For the text-containing cell, return its midpoint in [x, y] coordinate format. 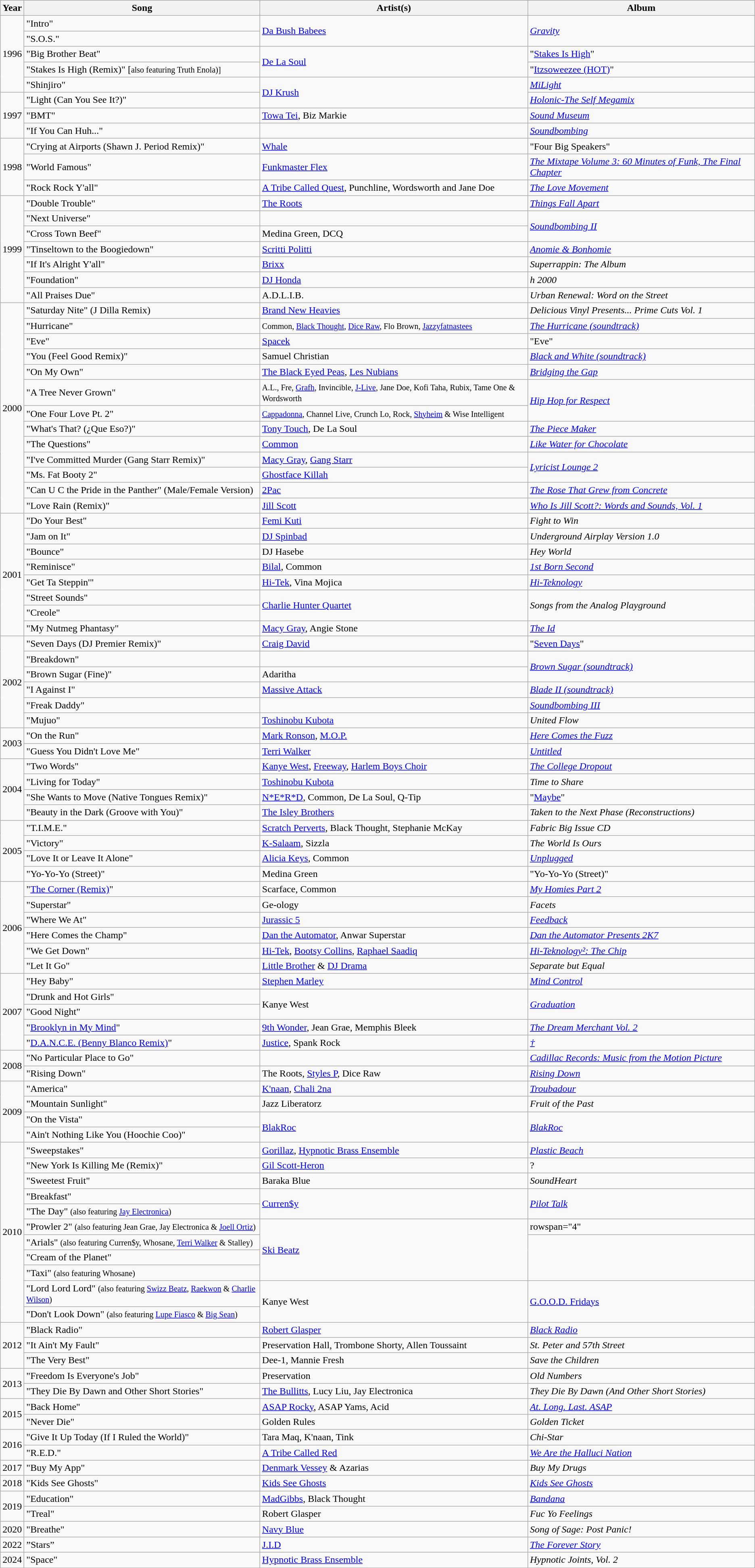
The Isley Brothers [394, 812]
Gorillaz, Hypnotic Brass Ensemble [394, 1150]
Ge-ology [394, 904]
Save the Children [641, 1360]
Hip Hop for Respect [641, 400]
? [641, 1165]
SoundHeart [641, 1181]
† [641, 1043]
2010 [12, 1232]
"Double Trouble" [142, 203]
De La Soul [394, 62]
"BMT" [142, 115]
"Sweetest Fruit" [142, 1181]
Cappadonna, Channel Live, Crunch Lo, Rock, Shyheim & Wise Intelligent [394, 413]
"Hey Baby" [142, 981]
"On the Vista" [142, 1119]
"Cream of the Planet" [142, 1258]
Preservation [394, 1376]
"Seven Days" [641, 643]
"It Ain't My Fault" [142, 1345]
Soundbombing [641, 131]
Scritti Politti [394, 249]
h 2000 [641, 280]
Jurassic 5 [394, 920]
"She Wants to Move (Native Tongues Remix)" [142, 797]
Medina Green [394, 874]
"D.A.N.C.E. (Benny Blanco Remix)" [142, 1043]
Common [394, 444]
The College Dropout [641, 766]
Blade II (soundtrack) [641, 689]
"Brown Sugar (Fine)" [142, 674]
"Intro" [142, 23]
Mark Ronson, M.O.P. [394, 736]
ASAP Rocky, ASAP Yams, Acid [394, 1406]
Brand New Heavies [394, 310]
2018 [12, 1483]
Medina Green, DCQ [394, 234]
Kanye West, Freeway, Harlem Boys Choir [394, 766]
DJ Krush [394, 92]
"Living for Today" [142, 782]
1999 [12, 249]
Gravity [641, 31]
"Mujuo" [142, 720]
Hypnotic Brass Ensemble [394, 1560]
Old Numbers [641, 1376]
"Creole" [142, 613]
United Flow [641, 720]
"Get Ta Steppin'" [142, 582]
"T.I.M.E." [142, 828]
Who Is Jill Scott?: Words and Sounds, Vol. 1 [641, 506]
Justice, Spank Rock [394, 1043]
2004 [12, 789]
Song of Sage: Post Panic! [641, 1529]
Black and White (soundtrack) [641, 356]
Buy My Drugs [641, 1468]
"Hurricane" [142, 326]
A Tribe Called Red [394, 1453]
DJ Hasebe [394, 552]
2024 [12, 1560]
2007 [12, 1012]
"Never Die" [142, 1422]
Hi-Teknology [641, 582]
"Breathe" [142, 1529]
Alicia Keys, Common [394, 858]
"If You Can Huh..." [142, 131]
The Black Eyed Peas, Les Nubians [394, 372]
N*E*R*D, Common, De La Soul, Q-Tip [394, 797]
"I've Committed Murder (Gang Starr Remix)" [142, 459]
Unplugged [641, 858]
"Black Radio" [142, 1330]
"The Corner (Remix)" [142, 889]
Da Bush Babees [394, 31]
rowspan="4" [641, 1227]
"Sweepstakes" [142, 1150]
Macy Gray, Gang Starr [394, 459]
"Breakfast" [142, 1196]
MiLight [641, 85]
The Love Movement [641, 187]
"Stakes Is High (Remix)" [also featuring Truth Enola)] [142, 69]
The Dream Merchant Vol. 2 [641, 1027]
Stephen Marley [394, 981]
Lyricist Lounge 2 [641, 467]
Bridging the Gap [641, 372]
"Jam on It" [142, 536]
"The Questions" [142, 444]
"You (Feel Good Remix)" [142, 356]
The World Is Ours [641, 843]
Navy Blue [394, 1529]
Curren$y [394, 1204]
"Beauty in the Dark (Groove with You)" [142, 812]
Scratch Perverts, Black Thought, Stephanie McKay [394, 828]
The Forever Story [641, 1545]
Underground Airplay Version 1.0 [641, 536]
Brixx [394, 264]
DJ Spinbad [394, 536]
"Mountain Sunlight" [142, 1104]
K-Salaam, Sizzla [394, 843]
Cadillac Records: Music from the Motion Picture [641, 1058]
Golden Rules [394, 1422]
"Love Rain (Remix)" [142, 506]
"They Die By Dawn and Other Short Stories" [142, 1391]
Here Comes the Fuzz [641, 736]
G.O.O.D. Fridays [641, 1301]
The Roots [394, 203]
Superrappin: The Album [641, 264]
2008 [12, 1066]
"Education" [142, 1499]
2005 [12, 851]
"Tinseltown to the Boogiedown" [142, 249]
Bandana [641, 1499]
Femi Kuti [394, 521]
2000 [12, 408]
1st Born Second [641, 567]
"Where We At" [142, 920]
Soundbombing III [641, 705]
Hey World [641, 552]
2012 [12, 1345]
Separate but Equal [641, 966]
"Shinjiro" [142, 85]
2016 [12, 1445]
9th Wonder, Jean Grae, Memphis Bleek [394, 1027]
Holonic-The Self Megamix [641, 100]
The Rose That Grew from Concrete [641, 490]
At. Long. Last. ASAP [641, 1406]
K'naan, Chali 2na [394, 1089]
Bilal, Common [394, 567]
Charlie Hunter Quartet [394, 605]
The Bullitts, Lucy Liu, Jay Electronica [394, 1391]
"Lord Lord Lord" (also featuring Swizz Beatz, Raekwon & Charlie Wilson) [142, 1293]
J.I.D [394, 1545]
Facets [641, 904]
Ghostface Killah [394, 475]
Whale [394, 146]
"A Tree Never Grown" [142, 393]
The Piece Maker [641, 429]
Songs from the Analog Playground [641, 605]
"Good Night" [142, 1012]
"Ain't Nothing Like You (Hoochie Coo)" [142, 1135]
They Die By Dawn (And Other Short Stories) [641, 1391]
"Cross Town Beef" [142, 234]
Terri Walker [394, 751]
Anomie & Bonhomie [641, 249]
"Four Big Speakers" [641, 146]
Graduation [641, 1004]
We Are the Halluci Nation [641, 1453]
"Breakdown" [142, 659]
Plastic Beach [641, 1150]
Craig David [394, 643]
"On the Run" [142, 736]
A.D.L.I.B. [394, 295]
"Guess You Didn't Love Me" [142, 751]
Sound Museum [641, 115]
Taken to the Next Phase (Reconstructions) [641, 812]
"Do Your Best" [142, 521]
"Maybe" [641, 797]
"New York Is Killing Me (Remix)" [142, 1165]
Dan the Automator Presents 2K7 [641, 935]
Funkmaster Flex [394, 167]
”Stars” [142, 1545]
"All Praises Due" [142, 295]
The Hurricane (soundtrack) [641, 326]
"Bounce" [142, 552]
"Can U C the Pride in the Panther" (Male/Female Version) [142, 490]
"Freedom Is Everyone's Job" [142, 1376]
Feedback [641, 920]
Troubadour [641, 1089]
"Here Comes the Champ" [142, 935]
Tony Touch, De La Soul [394, 429]
"The Day" (also featuring Jay Electronica) [142, 1212]
Little Brother & DJ Drama [394, 966]
"Treal" [142, 1514]
Untitled [641, 751]
"Two Words" [142, 766]
Year [12, 8]
Hi-Tek, Bootsy Collins, Raphael Saadiq [394, 950]
"Itzsoweezee (HOT)" [641, 69]
"Buy My App" [142, 1468]
Delicious Vinyl Presents... Prime Cuts Vol. 1 [641, 310]
Fuc Yo Feelings [641, 1514]
"The Very Best" [142, 1360]
2003 [12, 743]
"America" [142, 1089]
"No Particular Place to Go" [142, 1058]
A.L., Fre, Grafh, Invincible, J-Live, Jane Doe, Kofi Taha, Rubix, Tame One & Wordsworth [394, 393]
Towa Tei, Biz Markie [394, 115]
Denmark Vessey & Azarias [394, 1468]
"Light (Can You See It?)" [142, 100]
2013 [12, 1383]
2022 [12, 1545]
"Give It Up Today (If I Ruled the World)" [142, 1437]
"Don't Look Down" (also featuring Lupe Fiasco & Big Sean) [142, 1314]
"Foundation" [142, 280]
Hi-Teknology²: The Chip [641, 950]
Common, Black Thought, Dice Raw, Flo Brown, Jazzyfatnastees [394, 326]
"Let It Go" [142, 966]
Brown Sugar (soundtrack) [641, 666]
Massive Attack [394, 689]
2Pac [394, 490]
"Rising Down" [142, 1073]
"Saturday Nite" (J Dilla Remix) [142, 310]
Jazz Liberatorz [394, 1104]
Samuel Christian [394, 356]
Like Water for Chocolate [641, 444]
Macy Gray, Angie Stone [394, 628]
St. Peter and 57th Street [641, 1345]
2009 [12, 1112]
Adaritha [394, 674]
"Love It or Leave It Alone" [142, 858]
Things Fall Apart [641, 203]
Album [641, 8]
Fruit of the Past [641, 1104]
Hypnotic Joints, Vol. 2 [641, 1560]
"Space" [142, 1560]
"Victory" [142, 843]
1997 [12, 115]
"R.E.D." [142, 1453]
"Next Universe" [142, 219]
Golden Ticket [641, 1422]
MadGibbs, Black Thought [394, 1499]
"If It's Alright Y'all" [142, 264]
"Rock Rock Y'all" [142, 187]
1998 [12, 167]
"I Against I" [142, 689]
"What's That? (¿Que Eso?)" [142, 429]
The Mixtape Volume 3: 60 Minutes of Funk, The Final Chapter [641, 167]
"Back Home" [142, 1406]
Time to Share [641, 782]
Preservation Hall, Trombone Shorty, Allen Toussaint [394, 1345]
Jill Scott [394, 506]
"Big Brother Beat" [142, 54]
Gil Scott-Heron [394, 1165]
"Taxi" (also featuring Whosane) [142, 1273]
"Crying at Airports (Shawn J. Period Remix)" [142, 146]
Dee-1, Mannie Fresh [394, 1360]
"Prowler 2" (also featuring Jean Grae, Jay Electronica & Joell Ortiz) [142, 1227]
"Kids See Ghosts" [142, 1483]
Mind Control [641, 981]
"Arials" (also featuring Curren$y, Whosane, Terri Walker & Stalley) [142, 1242]
Scarface, Common [394, 889]
"World Famous" [142, 167]
Fabric Big Issue CD [641, 828]
"We Get Down" [142, 950]
"Street Sounds" [142, 598]
A Tribe Called Quest, Punchline, Wordsworth and Jane Doe [394, 187]
Rising Down [641, 1073]
2019 [12, 1506]
Song [142, 8]
"My Nutmeg Phantasy" [142, 628]
2015 [12, 1414]
"Ms. Fat Booty 2" [142, 475]
Artist(s) [394, 8]
"Seven Days (DJ Premier Remix)" [142, 643]
"Drunk and Hot Girls" [142, 997]
The Roots, Styles P, Dice Raw [394, 1073]
Hi-Tek, Vina Mojica [394, 582]
2017 [12, 1468]
"On My Own" [142, 372]
"Stakes Is High" [641, 54]
Baraka Blue [394, 1181]
"Freak Daddy" [142, 705]
My Homies Part 2 [641, 889]
Urban Renewal: Word on the Street [641, 295]
Dan the Automator, Anwar Superstar [394, 935]
2002 [12, 682]
Tara Maq, K'naan, Tink [394, 1437]
"S.O.S." [142, 39]
Fight to Win [641, 521]
DJ Honda [394, 280]
"Brooklyn in My Mind" [142, 1027]
"One Four Love Pt. 2" [142, 413]
2020 [12, 1529]
Chi-Star [641, 1437]
"Reminisce" [142, 567]
2001 [12, 575]
2006 [12, 927]
Soundbombing II [641, 226]
The Id [641, 628]
Ski Beatz [394, 1250]
Spacek [394, 341]
1996 [12, 54]
Pilot Talk [641, 1204]
Black Radio [641, 1330]
"Superstar" [142, 904]
